Scan for the cell matching the given text and deliver its (x, y) coordinate at center. 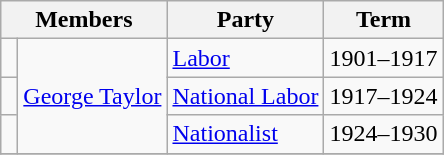
National Labor (246, 96)
George Taylor (92, 96)
1901–1917 (384, 58)
1924–1930 (384, 134)
Term (384, 20)
Nationalist (246, 134)
1917–1924 (384, 96)
Labor (246, 58)
Members (84, 20)
Party (246, 20)
